Return the (x, y) coordinate for the center point of the cell that contains the specified text.  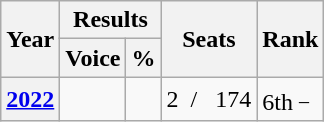
2 / 174 (209, 100)
Year (30, 39)
Voice (93, 58)
Rank (290, 39)
2022 (30, 100)
Results (110, 20)
Seats (209, 39)
% (144, 58)
6th _ (290, 100)
